Locate the cell with the specified text and output its [x, y] center coordinate. 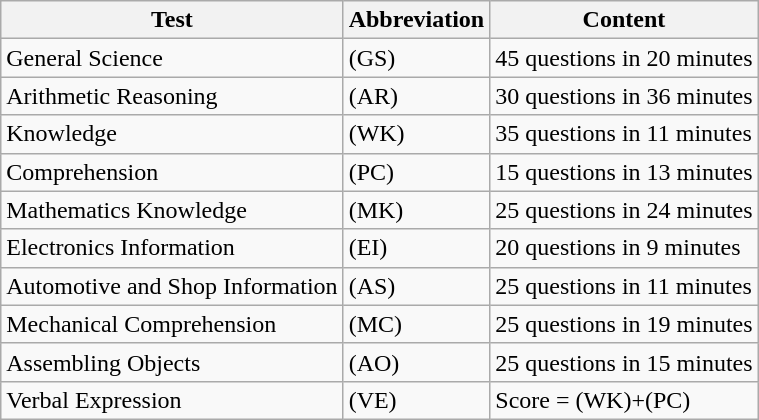
(GS) [416, 58]
Test [172, 20]
Assembling Objects [172, 362]
25 questions in 19 minutes [624, 324]
Knowledge [172, 134]
45 questions in 20 minutes [624, 58]
30 questions in 36 minutes [624, 96]
(AS) [416, 286]
25 questions in 24 minutes [624, 210]
20 questions in 9 minutes [624, 248]
(WK) [416, 134]
(AR) [416, 96]
Abbreviation [416, 20]
(AO) [416, 362]
Mechanical Comprehension [172, 324]
35 questions in 11 minutes [624, 134]
(MC) [416, 324]
15 questions in 13 minutes [624, 172]
Mathematics Knowledge [172, 210]
Content [624, 20]
(MK) [416, 210]
(PC) [416, 172]
(EI) [416, 248]
Arithmetic Reasoning [172, 96]
Automotive and Shop Information [172, 286]
Electronics Information [172, 248]
(VE) [416, 400]
25 questions in 11 minutes [624, 286]
Comprehension [172, 172]
25 questions in 15 minutes [624, 362]
Verbal Expression [172, 400]
Score = (WK)+(PC) [624, 400]
General Science [172, 58]
